Capture the cell that displays the provided text and extract its (x, y) central coordinate. 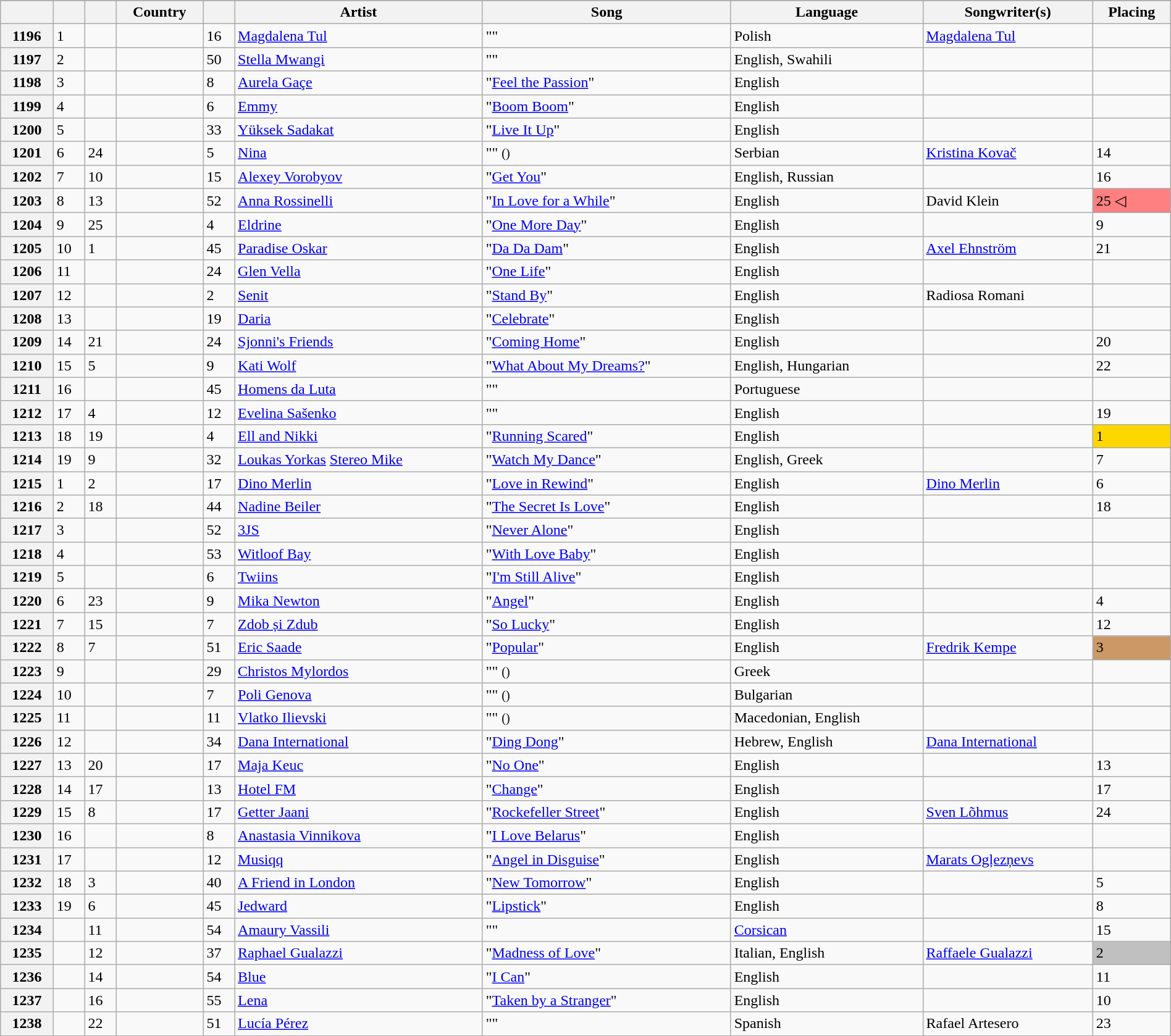
3JS (359, 530)
Sjonni's Friends (359, 342)
"With Love Baby" (606, 554)
1223 (27, 671)
1207 (27, 295)
"One More Day" (606, 225)
1216 (27, 507)
"Love in Rewind" (606, 483)
Radiosa Romani (1008, 295)
Blue (359, 977)
"Lipstick" (606, 906)
"Da Da Dam" (606, 248)
David Klein (1008, 201)
1198 (27, 83)
1228 (27, 788)
1224 (27, 695)
Emmy (359, 106)
29 (219, 671)
Hotel FM (359, 788)
1212 (27, 412)
Raphael Gualazzi (359, 953)
1233 (27, 906)
"Taken by a Stranger" (606, 1000)
1214 (27, 459)
Twiins (359, 577)
55 (219, 1000)
"Angel" (606, 601)
"Celebrate" (606, 319)
1199 (27, 106)
1221 (27, 624)
1236 (27, 977)
1217 (27, 530)
"Live It Up" (606, 130)
"One Life" (606, 272)
Ell and Nikki (359, 436)
33 (219, 130)
Getter Jaani (359, 812)
1235 (27, 953)
25 ◁ (1131, 201)
Rafael Artesero (1008, 1024)
Polish (826, 36)
1229 (27, 812)
"Madness of Love" (606, 953)
Daria (359, 319)
1225 (27, 718)
"In Love for a While" (606, 201)
"Boom Boom" (606, 106)
1209 (27, 342)
34 (219, 741)
1222 (27, 648)
Raffaele Gualazzi (1008, 953)
"Angel in Disguise" (606, 859)
Glen Vella (359, 272)
"No One" (606, 765)
Artist (359, 12)
Sven Lõhmus (1008, 812)
Stella Mwangi (359, 59)
1203 (27, 201)
1218 (27, 554)
Witloof Bay (359, 554)
Homens da Luta (359, 389)
Mika Newton (359, 601)
Zdob și Zdub (359, 624)
"Stand By" (606, 295)
Placing (1131, 12)
1226 (27, 741)
Jedward (359, 906)
1211 (27, 389)
Hebrew, English (826, 741)
1200 (27, 130)
Vlatko Ilievski (359, 718)
Maja Keuc (359, 765)
1210 (27, 366)
Senit (359, 295)
1215 (27, 483)
Portuguese (826, 389)
1197 (27, 59)
Italian, English (826, 953)
A Friend in London (359, 883)
44 (219, 507)
Spanish (826, 1024)
"Change" (606, 788)
"The Secret Is Love" (606, 507)
"What About My Dreams?" (606, 366)
"Get You" (606, 177)
Kati Wolf (359, 366)
Amaury Vassili (359, 930)
"I Can" (606, 977)
53 (219, 554)
English, Hungarian (826, 366)
1238 (27, 1024)
"Coming Home" (606, 342)
1196 (27, 36)
1219 (27, 577)
1206 (27, 272)
"I Love Belarus" (606, 835)
Poli Genova (359, 695)
Country (159, 12)
Bulgarian (826, 695)
1234 (27, 930)
50 (219, 59)
Paradise Oskar (359, 248)
English, Swahili (826, 59)
"New Tomorrow" (606, 883)
Greek (826, 671)
"Watch My Dance" (606, 459)
Anna Rossinelli (359, 201)
Nina (359, 153)
1232 (27, 883)
Lena (359, 1000)
1213 (27, 436)
"Popular" (606, 648)
Language (826, 12)
32 (219, 459)
Musiqq (359, 859)
"Ding Dong" (606, 741)
Macedonian, English (826, 718)
1237 (27, 1000)
1201 (27, 153)
1202 (27, 177)
Marats Ogļezņevs (1008, 859)
1205 (27, 248)
40 (219, 883)
"Feel the Passion" (606, 83)
Nadine Beiler (359, 507)
1231 (27, 859)
"Running Scared" (606, 436)
Eric Saade (359, 648)
1204 (27, 225)
Serbian (826, 153)
English, Greek (826, 459)
Evelina Sašenko (359, 412)
Song (606, 12)
Alexey Vorobyov (359, 177)
Eldrine (359, 225)
"Rockefeller Street" (606, 812)
Loukas Yorkas Stereo Mike (359, 459)
"I'm Still Alive" (606, 577)
Songwriter(s) (1008, 12)
Christos Mylordos (359, 671)
"Never Alone" (606, 530)
37 (219, 953)
"So Lucky" (606, 624)
Fredrik Kempe (1008, 648)
25 (100, 225)
Yüksek Sadakat (359, 130)
1230 (27, 835)
Anastasia Vinnikova (359, 835)
1220 (27, 601)
1208 (27, 319)
Aurela Gaçe (359, 83)
Axel Ehnström (1008, 248)
Kristina Kovač (1008, 153)
Lucía Pérez (359, 1024)
1227 (27, 765)
Corsican (826, 930)
English, Russian (826, 177)
